Identify which cell holds the provided text, then report its (X, Y) central coordinate. 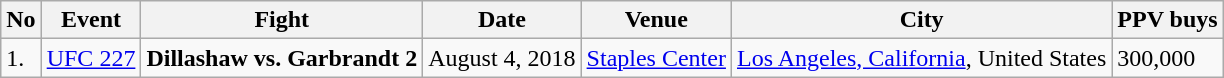
Dillashaw vs. Garbrandt 2 (282, 58)
August 4, 2018 (502, 58)
Staples Center (656, 58)
No (21, 20)
Fight (282, 20)
Venue (656, 20)
300,000 (1168, 58)
PPV buys (1168, 20)
City (921, 20)
Date (502, 20)
UFC 227 (91, 58)
1. (21, 58)
Event (91, 20)
Los Angeles, California, United States (921, 58)
